Return the [X, Y] coordinate for the center point of the cell that contains the specified text.  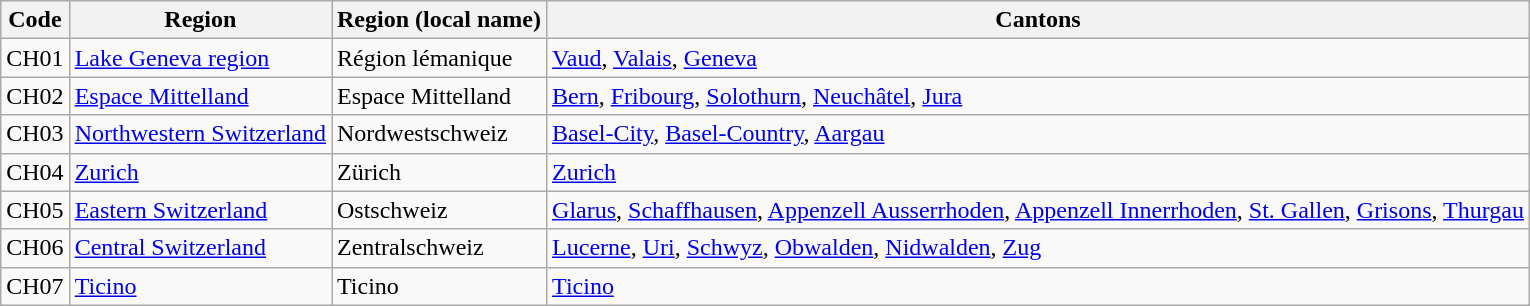
Eastern Switzerland [200, 210]
Central Switzerland [200, 248]
Code [35, 20]
CH03 [35, 134]
Nordwestschweiz [440, 134]
CH05 [35, 210]
Northwestern Switzerland [200, 134]
Région lémanique [440, 58]
Zentralschweiz [440, 248]
Ostschweiz [440, 210]
Basel-City, Basel-Country, Aargau [1038, 134]
CH07 [35, 286]
Vaud, Valais, Geneva [1038, 58]
Lucerne, Uri, Schwyz, Obwalden, Nidwalden, Zug [1038, 248]
Glarus, Schaffhausen, Appenzell Ausserrhoden, Appenzell Innerrhoden, St. Gallen, Grisons, Thurgau [1038, 210]
CH02 [35, 96]
Zürich [440, 172]
Cantons [1038, 20]
CH06 [35, 248]
Region (local name) [440, 20]
Lake Geneva region [200, 58]
Region [200, 20]
CH04 [35, 172]
CH01 [35, 58]
Bern, Fribourg, Solothurn, Neuchâtel, Jura [1038, 96]
